Pinpoint the cell where the given text exists, returning its (x, y) midpoint coordinate. 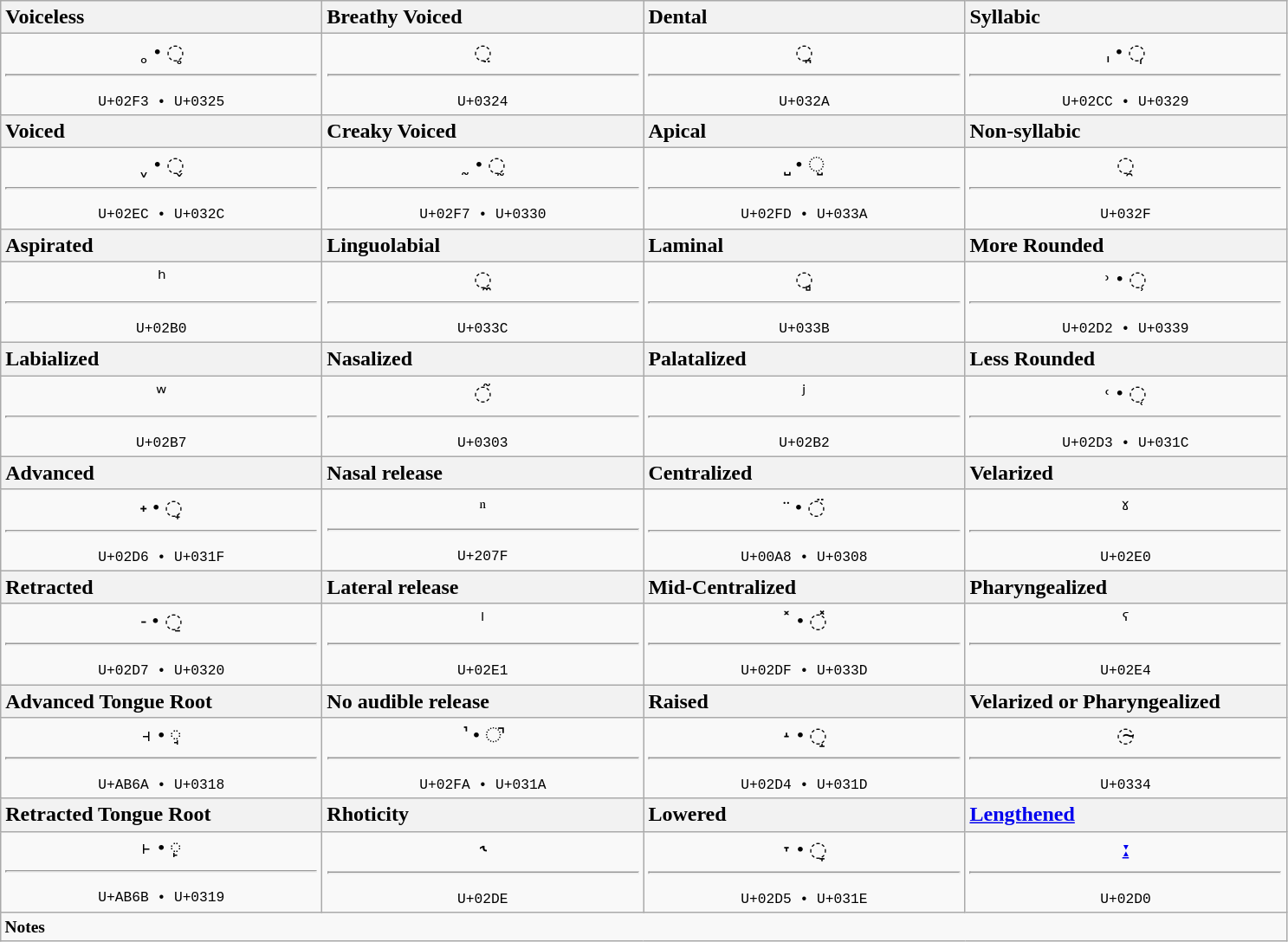
ʷU+02B7 (161, 416)
Palatalized (804, 359)
Lowered (804, 815)
Voiced (161, 131)
˟ • ◌̽U+02DF • U+033D (804, 644)
Nasalized (483, 359)
Notes (644, 926)
ˬ • ◌̬U+02EC • U+032C (161, 188)
˓ • ◌̜U+02D3 • U+031C (1126, 416)
ʰU+02B0 (161, 302)
Velarized or Pharyngealized (1126, 700)
ː U+02D0 (1126, 872)
Lengthened (1126, 815)
ˠU+02E0 (1126, 530)
˽ • ◌̺U+02FD • U+033A (804, 188)
˖ • ◌̟U+02D6 • U+031F (161, 530)
Velarized (1126, 473)
˔ • ◌̝U+02D4 • U+031D (804, 758)
ʲU+02B2 (804, 416)
Rhoticity (483, 815)
꭪ • ◌̘U+AB6A • U+0318 (161, 758)
Nasal release (483, 473)
ˌ • ◌̩U+02CC • U+0329 (1126, 74)
Breathy Voiced (483, 17)
Voiceless (161, 17)
Laminal (804, 245)
◌̤U+0324 (483, 74)
Dental (804, 17)
Centralized (804, 473)
◌͏̼U+033C (483, 302)
More Rounded (1126, 245)
Mid-Centralized (804, 587)
˞U+02DE (483, 872)
Retracted (161, 587)
Pharyngealized (1126, 587)
◌̴U+0334 (1126, 758)
˗ • ◌̠U+02D7 • U+0320 (161, 644)
◌͏̪U+032A (804, 74)
Retracted Tongue Root (161, 815)
Aspirated (161, 245)
ˡU+02E1 (483, 644)
Lateral release (483, 587)
Linguolabial (483, 245)
Labialized (161, 359)
Non-syllabic (1126, 131)
◌͏̯U+032F (1126, 188)
Syllabic (1126, 17)
No audible release (483, 700)
ˤU+02E4 (1126, 644)
ⁿU+207F (483, 530)
˕ • ◌̞U+02D5 • U+031E (804, 872)
˷ • ◌̰U+02F7 • U+0330 (483, 188)
˺ • ◌̚U+02FA • U+031A (483, 758)
Apical (804, 131)
Less Rounded (1126, 359)
˒ • ◌̹U+02D2 • U+0339 (1126, 302)
◌͏̻U+033B (804, 302)
Advanced (161, 473)
Creaky Voiced (483, 131)
◌̃U+0303 (483, 416)
Raised (804, 700)
Advanced Tongue Root (161, 700)
꭫ • ◌̙U+AB6B • U+0319 (161, 872)
˳ • ◌̥U+02F3 • U+0325 (161, 74)
¨ • ◌̈U+00A8 • U+0308 (804, 530)
